Scan for the cell matching the given text and deliver its (x, y) coordinate at center. 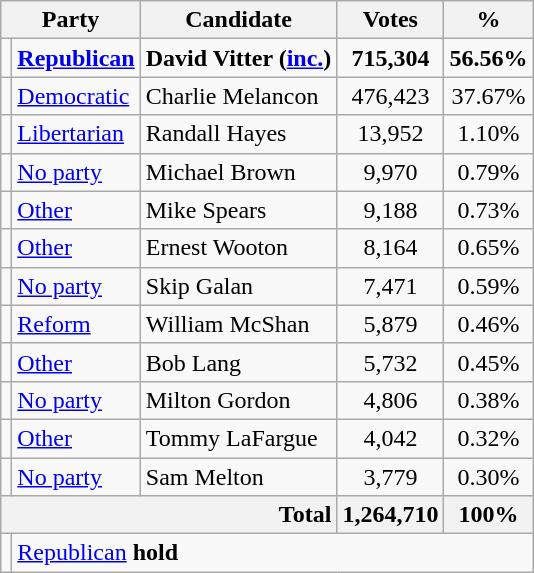
0.46% (488, 324)
Ernest Wooton (238, 248)
Bob Lang (238, 362)
0.79% (488, 172)
0.59% (488, 286)
0.32% (488, 438)
4,806 (390, 400)
% (488, 20)
Mike Spears (238, 210)
37.67% (488, 96)
0.45% (488, 362)
Republican (76, 58)
Republican hold (272, 553)
Candidate (238, 20)
Randall Hayes (238, 134)
476,423 (390, 96)
Sam Melton (238, 477)
9,970 (390, 172)
1.10% (488, 134)
Tommy LaFargue (238, 438)
0.38% (488, 400)
9,188 (390, 210)
Total (169, 515)
Skip Galan (238, 286)
Charlie Melancon (238, 96)
4,042 (390, 438)
100% (488, 515)
7,471 (390, 286)
715,304 (390, 58)
David Vitter (inc.) (238, 58)
Libertarian (76, 134)
William McShan (238, 324)
5,732 (390, 362)
Michael Brown (238, 172)
1,264,710 (390, 515)
8,164 (390, 248)
Democratic (76, 96)
3,779 (390, 477)
56.56% (488, 58)
Votes (390, 20)
13,952 (390, 134)
0.30% (488, 477)
Reform (76, 324)
0.65% (488, 248)
0.73% (488, 210)
5,879 (390, 324)
Party (71, 20)
Milton Gordon (238, 400)
